Pinpoint the cell where the given text exists, returning its (x, y) midpoint coordinate. 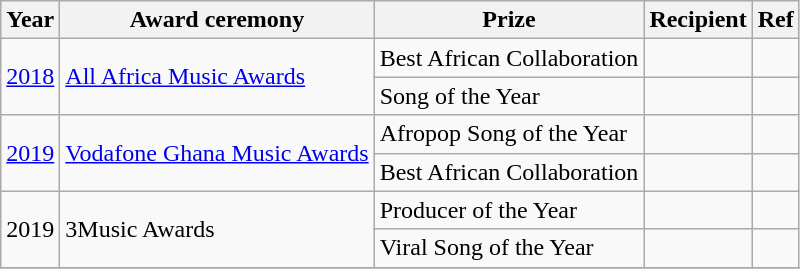
3Music Awards (217, 229)
Afropop Song of the Year (509, 134)
Vodafone Ghana Music Awards (217, 153)
Award ceremony (217, 20)
Viral Song of the Year (509, 248)
Year (30, 20)
Recipient (698, 20)
All Africa Music Awards (217, 77)
Ref (776, 20)
2018 (30, 77)
Song of the Year (509, 96)
Prize (509, 20)
Producer of the Year (509, 210)
